Capture the cell that displays the provided text and extract its [x, y] central coordinate. 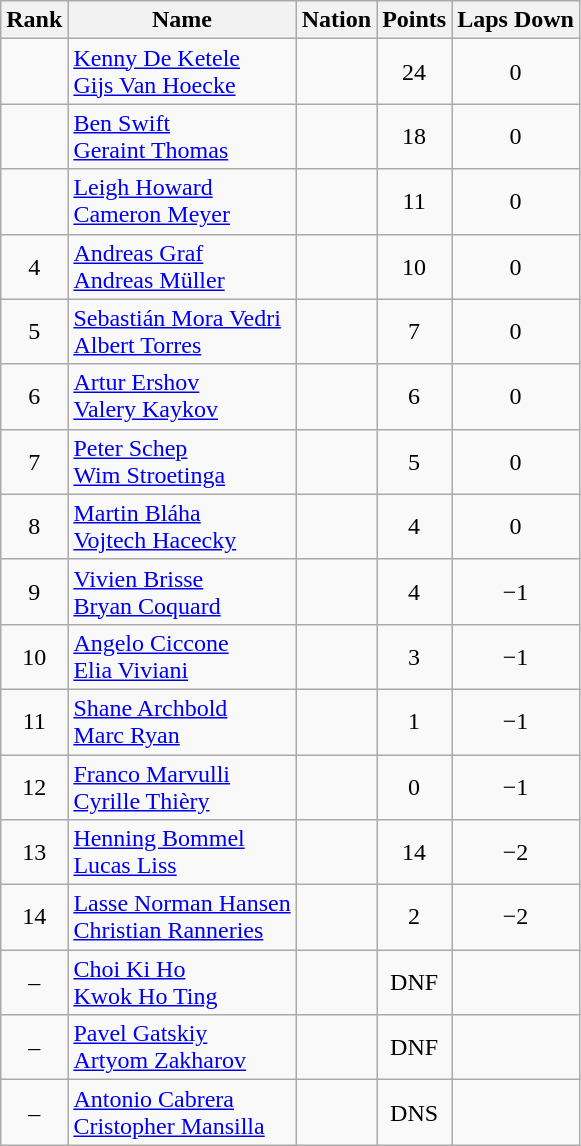
Leigh HowardCameron Meyer [182, 202]
Vivien BrisseBryan Coquard [182, 592]
Shane ArchboldMarc Ryan [182, 722]
9 [34, 592]
Laps Down [516, 20]
24 [414, 72]
8 [34, 526]
DNS [414, 1112]
Henning BommelLucas Liss [182, 852]
Lasse Norman HansenChristian Ranneries [182, 918]
Ben SwiftGeraint Thomas [182, 136]
18 [414, 136]
Sebastián Mora VedriAlbert Torres [182, 332]
2 [414, 918]
Martin BláhaVojtech Hacecky [182, 526]
3 [414, 656]
Artur ErshovValery Kaykov [182, 396]
Peter SchepWim Stroetinga [182, 462]
Choi Ki HoKwok Ho Ting [182, 982]
Nation [336, 20]
Points [414, 20]
13 [34, 852]
12 [34, 786]
1 [414, 722]
Rank [34, 20]
Name [182, 20]
Angelo CicconeElia Viviani [182, 656]
Franco MarvulliCyrille Thièry [182, 786]
Kenny De KeteleGijs Van Hoecke [182, 72]
Antonio CabreraCristopher Mansilla [182, 1112]
Pavel GatskiyArtyom Zakharov [182, 1048]
Andreas GrafAndreas Müller [182, 266]
